Scan for the cell matching the given text and deliver its [X, Y] coordinate at center. 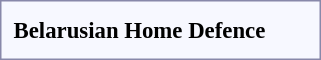
Belarusian Home Defence [140, 30]
